Return the (x, y) coordinate for the center point of the cell that contains the specified text.  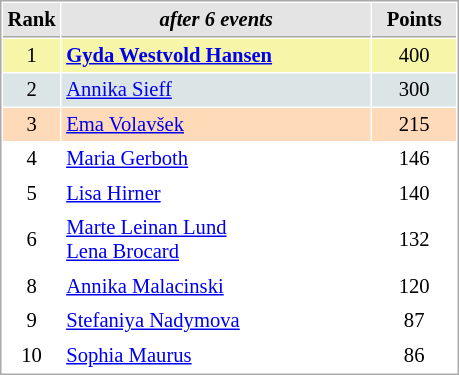
Gyda Westvold Hansen (216, 56)
300 (414, 90)
Sophia Maurus (216, 356)
Annika Sieff (216, 90)
5 (32, 194)
9 (32, 320)
6 (32, 240)
400 (414, 56)
Points (414, 20)
10 (32, 356)
132 (414, 240)
Lisa Hirner (216, 194)
140 (414, 194)
Ema Volavšek (216, 124)
3 (32, 124)
87 (414, 320)
215 (414, 124)
Stefaniya Nadymova (216, 320)
Annika Malacinski (216, 286)
Marte Leinan Lund Lena Brocard (216, 240)
1 (32, 56)
4 (32, 158)
146 (414, 158)
2 (32, 90)
8 (32, 286)
120 (414, 286)
Rank (32, 20)
86 (414, 356)
Maria Gerboth (216, 158)
after 6 events (216, 20)
